Detect which cell encompasses the target text, then output its (X, Y) center coordinate. 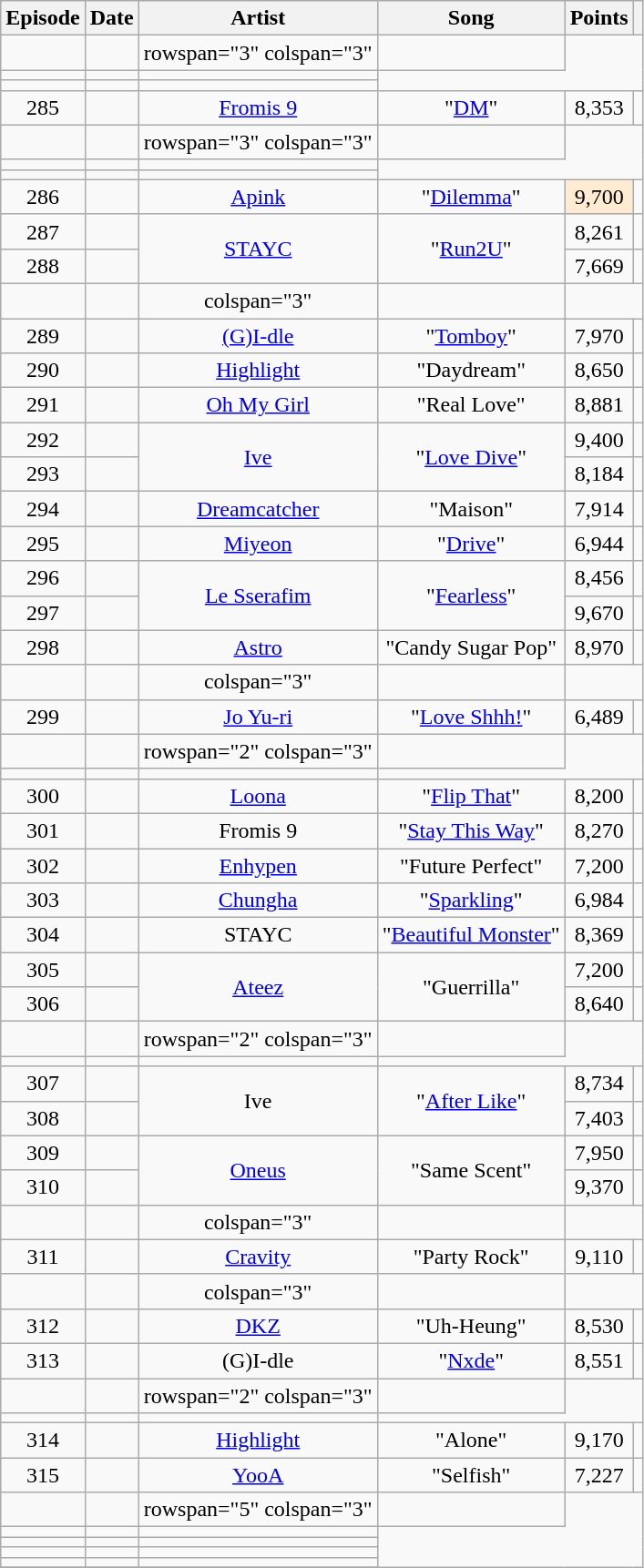
Cravity (258, 1257)
7,950 (599, 1153)
307 (43, 1084)
"After Like" (471, 1101)
8,270 (599, 830)
rowspan="5" colspan="3" (258, 1510)
8,551 (599, 1360)
312 (43, 1326)
DKZ (258, 1326)
"Daydream" (471, 371)
8,353 (599, 107)
296 (43, 578)
YooA (258, 1475)
9,170 (599, 1441)
Dreamcatcher (258, 509)
313 (43, 1360)
9,400 (599, 440)
285 (43, 107)
8,970 (599, 647)
"Drive" (471, 544)
8,640 (599, 1004)
7,669 (599, 266)
8,261 (599, 231)
"Candy Sugar Pop" (471, 647)
300 (43, 796)
"Stay This Way" (471, 830)
"Dilemma" (471, 197)
311 (43, 1257)
8,200 (599, 796)
"Future Perfect" (471, 866)
299 (43, 717)
305 (43, 970)
297 (43, 613)
Song (471, 18)
8,650 (599, 371)
Enhypen (258, 866)
Points (599, 18)
"Party Rock" (471, 1257)
287 (43, 231)
290 (43, 371)
298 (43, 647)
Jo Yu-ri (258, 717)
6,489 (599, 717)
314 (43, 1441)
289 (43, 336)
"Run2U" (471, 249)
"Nxde" (471, 1360)
Le Sserafim (258, 596)
Apink (258, 197)
292 (43, 440)
291 (43, 405)
"Selfish" (471, 1475)
"Alone" (471, 1441)
286 (43, 197)
Chungha (258, 901)
310 (43, 1187)
308 (43, 1118)
Episode (43, 18)
8,369 (599, 935)
"Tomboy" (471, 336)
Oneus (258, 1170)
302 (43, 866)
6,984 (599, 901)
"Uh-Heung" (471, 1326)
7,227 (599, 1475)
8,734 (599, 1084)
6,944 (599, 544)
"Sparkling" (471, 901)
Date (111, 18)
9,110 (599, 1257)
309 (43, 1153)
"Guerrilla" (471, 987)
7,914 (599, 509)
Astro (258, 647)
8,456 (599, 578)
7,970 (599, 336)
Loona (258, 796)
"Beautiful Monster" (471, 935)
8,530 (599, 1326)
"Fearless" (471, 596)
"DM" (471, 107)
304 (43, 935)
"Flip That" (471, 796)
315 (43, 1475)
9,700 (599, 197)
Miyeon (258, 544)
"Real Love" (471, 405)
"Maison" (471, 509)
8,184 (599, 474)
Ateez (258, 987)
295 (43, 544)
288 (43, 266)
9,370 (599, 1187)
Artist (258, 18)
293 (43, 474)
Oh My Girl (258, 405)
"Same Scent" (471, 1170)
"Love Shhh!" (471, 717)
8,881 (599, 405)
303 (43, 901)
301 (43, 830)
306 (43, 1004)
7,403 (599, 1118)
9,670 (599, 613)
294 (43, 509)
"Love Dive" (471, 457)
